For the text-containing cell, return its midpoint in (x, y) coordinate format. 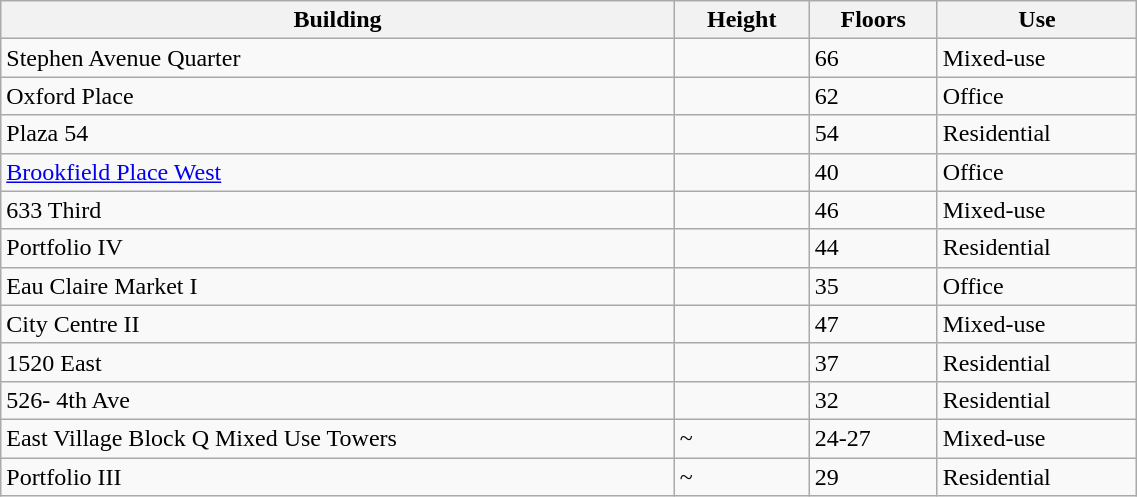
40 (873, 172)
City Centre II (338, 324)
62 (873, 96)
Use (1037, 20)
Plaza 54 (338, 134)
Stephen Avenue Quarter (338, 58)
47 (873, 324)
66 (873, 58)
Oxford Place (338, 96)
24-27 (873, 438)
526- 4th Ave (338, 400)
1520 East (338, 362)
35 (873, 286)
Height (742, 20)
Brookfield Place West (338, 172)
44 (873, 248)
32 (873, 400)
37 (873, 362)
East Village Block Q Mixed Use Towers (338, 438)
Floors (873, 20)
Building (338, 20)
Portfolio IV (338, 248)
29 (873, 477)
46 (873, 210)
633 Third (338, 210)
54 (873, 134)
Eau Claire Market I (338, 286)
Portfolio III (338, 477)
